Capture the cell that displays the provided text and extract its [X, Y] central coordinate. 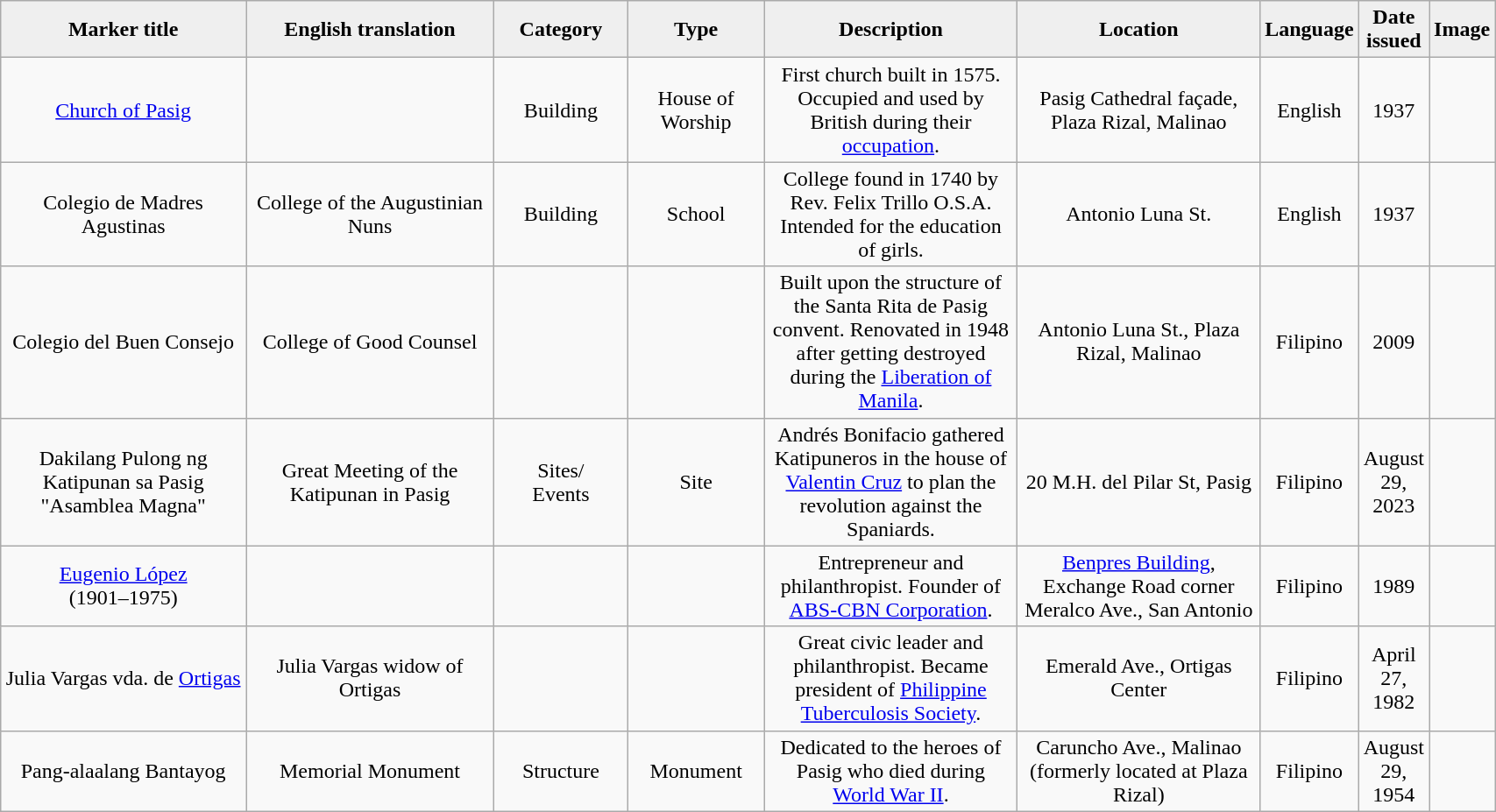
School [696, 214]
Antonio Luna St. [1139, 214]
Julia Vargas widow of Ortigas [370, 678]
Eugenio López(1901–1975) [124, 586]
Sites/Events [561, 482]
Church of Pasig [124, 110]
First church built in 1575. Occupied and used by British during their occupation. [890, 110]
Built upon the structure of the Santa Rita de Pasig convent. Renovated in 1948 after getting destroyed during the Liberation of Manila. [890, 342]
Type [696, 30]
Dakilang Pulong ng Katipunan sa Pasig"Asamblea Magna" [124, 482]
House of Worship [696, 110]
April 27, 1982 [1393, 678]
Marker title [124, 30]
Antonio Luna St., Plaza Rizal, Malinao [1139, 342]
August 29, 2023 [1393, 482]
Monument [696, 771]
Image [1462, 30]
Site [696, 482]
Pasig Cathedral façade, Plaza Rizal, Malinao [1139, 110]
Julia Vargas vda. de Ortigas [124, 678]
Benpres Building, Exchange Road corner Meralco Ave., San Antonio [1139, 586]
Pang-alaalang Bantayog [124, 771]
Dedicated to the heroes of Pasig who died during World War II. [890, 771]
20 M.H. del Pilar St, Pasig [1139, 482]
Structure [561, 771]
Date issued [1393, 30]
Colegio del Buen Consejo [124, 342]
Andrés Bonifacio gathered Katipuneros in the house of Valentin Cruz to plan the revolution against the Spaniards. [890, 482]
Description [890, 30]
Language [1309, 30]
Great civic leader and philanthropist. Became president of Philippine Tuberculosis Society. [890, 678]
College of the Augustinian Nuns [370, 214]
Great Meeting of the Katipunan in Pasig [370, 482]
Colegio de Madres Agustinas [124, 214]
1989 [1393, 586]
College of Good Counsel [370, 342]
Category [561, 30]
Memorial Monument [370, 771]
2009 [1393, 342]
English translation [370, 30]
Location [1139, 30]
Entrepreneur and philanthropist. Founder of ABS-CBN Corporation. [890, 586]
Caruncho Ave., Malinao (formerly located at Plaza Rizal) [1139, 771]
Emerald Ave., Ortigas Center [1139, 678]
College found in 1740 by Rev. Felix Trillo O.S.A. Intended for the education of girls. [890, 214]
August 29, 1954 [1393, 771]
